Determine the [x, y] coordinate at the center of the cell enclosing the given text.  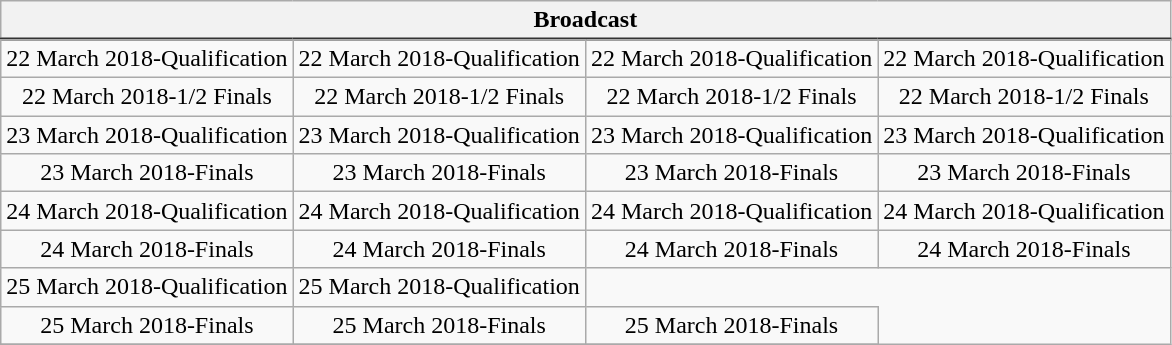
Broadcast [586, 20]
